Provide the [X, Y] coordinate of the cell's center where the given text is located.  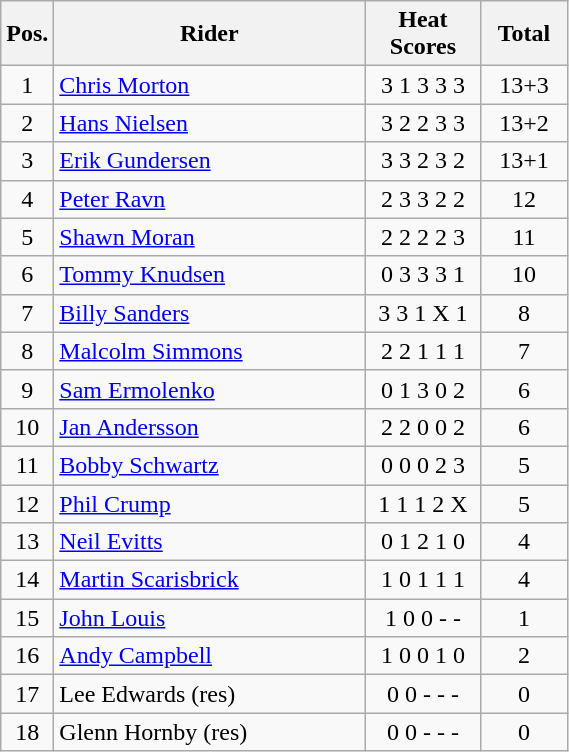
Billy Sanders [210, 313]
John Louis [210, 618]
Rider [210, 34]
0 3 3 3 1 [423, 275]
Hans Nielsen [210, 123]
Pos. [28, 34]
Lee Edwards (res) [210, 694]
Neil Evitts [210, 542]
3 1 3 3 3 [423, 85]
3 [28, 161]
1 0 1 1 1 [423, 580]
Malcolm Simmons [210, 351]
Heat Scores [423, 34]
Bobby Schwartz [210, 465]
2 2 1 1 1 [423, 351]
13 [28, 542]
Erik Gundersen [210, 161]
2 2 2 2 3 [423, 237]
0 0 0 2 3 [423, 465]
14 [28, 580]
1 0 0 - - [423, 618]
Phil Crump [210, 503]
Martin Scarisbrick [210, 580]
3 3 1 X 1 [423, 313]
16 [28, 656]
Jan Andersson [210, 427]
0 1 2 1 0 [423, 542]
2 2 0 0 2 [423, 427]
Sam Ermolenko [210, 389]
Tommy Knudsen [210, 275]
3 2 2 3 3 [423, 123]
13+1 [524, 161]
2 3 3 2 2 [423, 199]
9 [28, 389]
17 [28, 694]
0 1 3 0 2 [423, 389]
Chris Morton [210, 85]
Total [524, 34]
Glenn Hornby (res) [210, 732]
Peter Ravn [210, 199]
13+3 [524, 85]
15 [28, 618]
1 1 1 2 X [423, 503]
Andy Campbell [210, 656]
13+2 [524, 123]
3 3 2 3 2 [423, 161]
1 0 0 1 0 [423, 656]
18 [28, 732]
Shawn Moran [210, 237]
